Provide the (X, Y) coordinate of the cell's center where the given text is located.  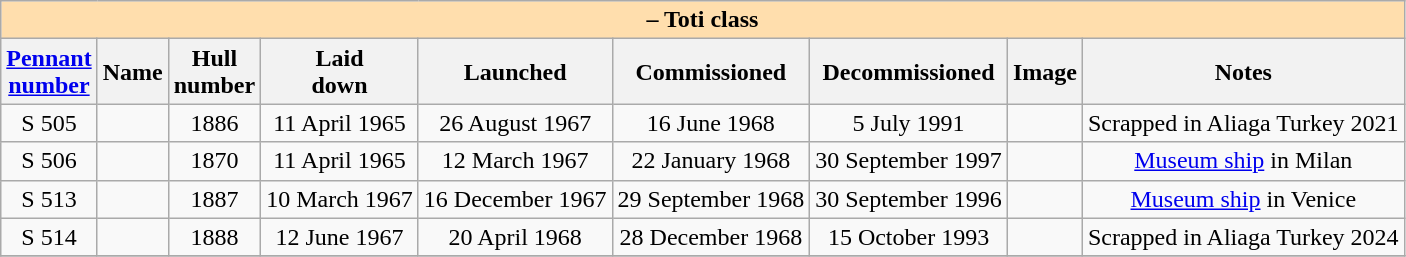
S 505 (49, 123)
Museum ship in Venice (1243, 199)
12 June 1967 (340, 237)
Launched (515, 72)
30 September 1996 (909, 199)
16 June 1968 (711, 123)
26 August 1967 (515, 123)
30 September 1997 (909, 161)
Notes (1243, 72)
Image (1044, 72)
Name (132, 72)
1870 (214, 161)
Decommissioned (909, 72)
Museum ship in Milan (1243, 161)
Laiddown (340, 72)
10 March 1967 (340, 199)
S 513 (49, 199)
1886 (214, 123)
Hullnumber (214, 72)
– Toti class (702, 20)
S 506 (49, 161)
Scrapped in Aliaga Turkey 2024 (1243, 237)
20 April 1968 (515, 237)
15 October 1993 (909, 237)
Scrapped in Aliaga Turkey 2021 (1243, 123)
28 December 1968 (711, 237)
12 March 1967 (515, 161)
Pennantnumber (49, 72)
5 July 1991 (909, 123)
S 514 (49, 237)
16 December 1967 (515, 199)
Commissioned (711, 72)
1888 (214, 237)
22 January 1968 (711, 161)
1887 (214, 199)
29 September 1968 (711, 199)
